Pinpoint the cell where the given text exists, returning its (x, y) midpoint coordinate. 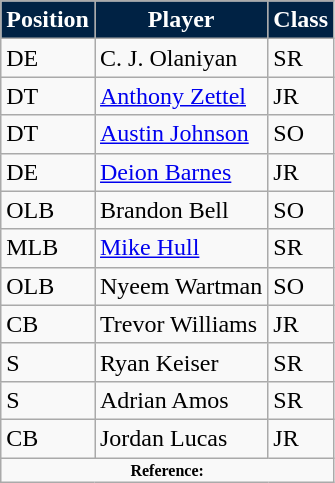
Nyeem Wartman (180, 286)
Adrian Amos (180, 400)
Deion Barnes (180, 172)
Trevor Williams (180, 324)
Mike Hull (180, 248)
C. J. Olaniyan (180, 58)
Reference: (168, 470)
Class (301, 20)
Brandon Bell (180, 210)
Jordan Lucas (180, 438)
Austin Johnson (180, 134)
MLB (48, 248)
Player (180, 20)
Position (48, 20)
Anthony Zettel (180, 96)
Ryan Keiser (180, 362)
